Provide the [x, y] coordinate of the cell's center where the given text is located.  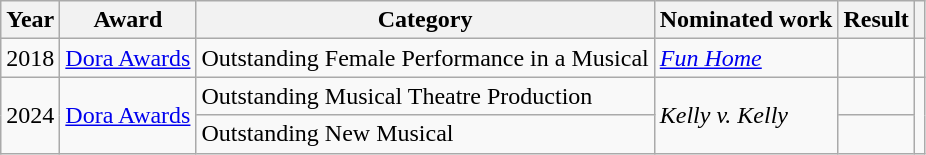
Year [30, 20]
Outstanding Female Performance in a Musical [425, 58]
Outstanding New Musical [425, 134]
Award [128, 20]
Fun Home [746, 58]
Kelly v. Kelly [746, 115]
2024 [30, 115]
2018 [30, 58]
Nominated work [746, 20]
Outstanding Musical Theatre Production [425, 96]
Category [425, 20]
Result [876, 20]
